Search for the cell housing the specified text and yield its (X, Y) center coordinate. 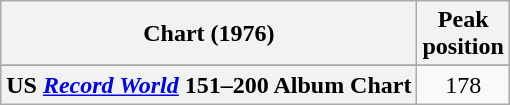
US Record World 151–200 Album Chart (209, 85)
Peakposition (463, 34)
178 (463, 85)
Chart (1976) (209, 34)
